Find where the given text appears and provide that cell's center as [X, Y] coordinate. 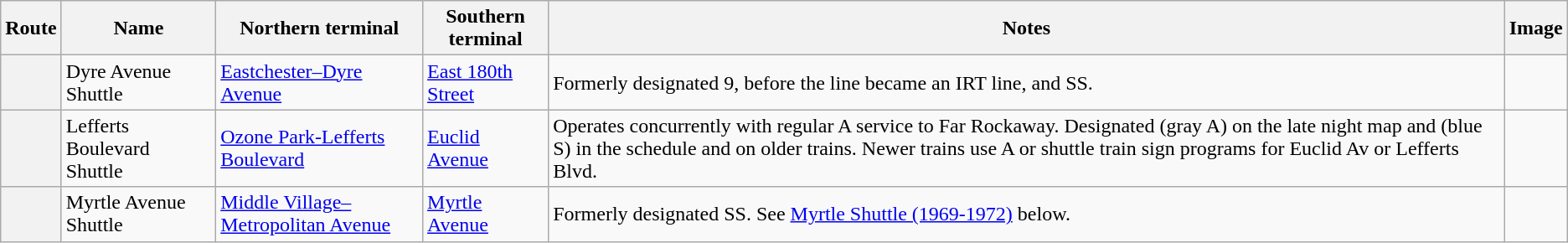
Formerly designated 9, before the line became an IRT line, and SS. [1027, 82]
Myrtle Avenue [486, 215]
Middle Village–Metropolitan Avenue [320, 215]
Lefferts Boulevard Shuttle [139, 148]
Northern terminal [320, 28]
Euclid Avenue [486, 148]
Name [139, 28]
East 180th Street [486, 82]
Ozone Park-Lefferts Boulevard [320, 148]
Dyre Avenue Shuttle [139, 82]
Formerly designated SS. See Myrtle Shuttle (1969-1972) below. [1027, 215]
Eastchester–Dyre Avenue [320, 82]
Route [31, 28]
Notes [1027, 28]
Image [1536, 28]
Southern terminal [486, 28]
Myrtle Avenue Shuttle [139, 215]
